Return the [x, y] coordinate for the center point of the cell that contains the specified text.  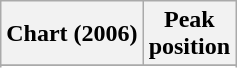
Peakposition [189, 34]
Chart (2006) [72, 34]
